Provide the (x, y) coordinate of the cell's center where the given text is located.  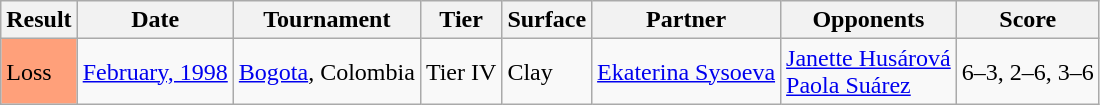
6–3, 2–6, 3–6 (1028, 72)
Bogota, Colombia (326, 72)
Janette Husárová Paola Suárez (869, 72)
February, 1998 (155, 72)
Ekaterina Sysoeva (686, 72)
Score (1028, 20)
Tournament (326, 20)
Partner (686, 20)
Result (39, 20)
Surface (547, 20)
Opponents (869, 20)
Tier (461, 20)
Date (155, 20)
Tier IV (461, 72)
Clay (547, 72)
Loss (39, 72)
